Extract the [X, Y] coordinate from the center of the cell holding the provided text.  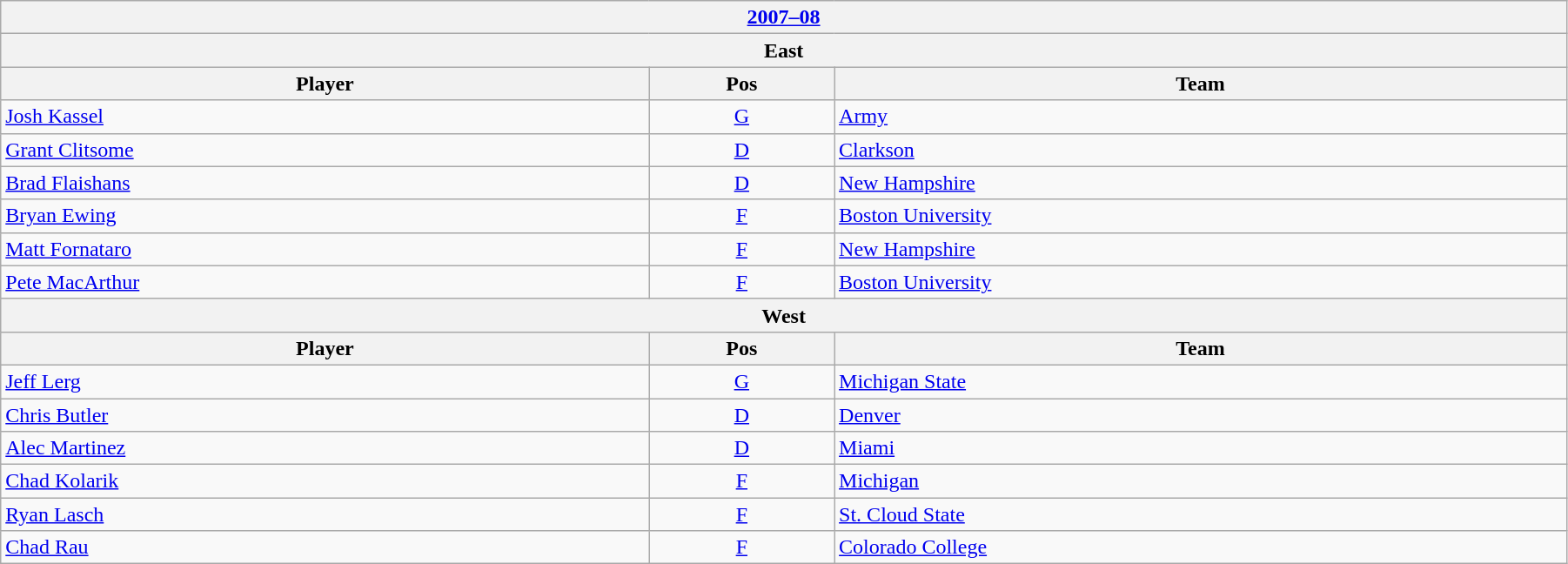
Brad Flaishans [325, 183]
Miami [1201, 448]
Chad Rau [325, 547]
Grant Clitsome [325, 150]
Pete MacArthur [325, 282]
Denver [1201, 415]
Bryan Ewing [325, 216]
Army [1201, 117]
Clarkson [1201, 150]
St. Cloud State [1201, 514]
Michigan [1201, 481]
Matt Fornataro [325, 249]
Chad Kolarik [325, 481]
Jeff Lerg [325, 381]
West [784, 315]
East [784, 50]
Josh Kassel [325, 117]
Chris Butler [325, 415]
2007–08 [784, 17]
Michigan State [1201, 381]
Ryan Lasch [325, 514]
Colorado College [1201, 547]
Alec Martinez [325, 448]
